Extract the (x, y) coordinate from the center of the cell holding the provided text.  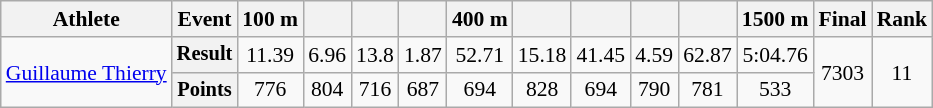
Rank (902, 19)
Points (205, 90)
7303 (842, 72)
100 m (270, 19)
776 (270, 90)
Event (205, 19)
790 (654, 90)
Result (205, 55)
687 (423, 90)
6.96 (327, 55)
533 (776, 90)
Guillaume Thierry (86, 72)
13.8 (375, 55)
5:04.76 (776, 55)
52.71 (480, 55)
11.39 (270, 55)
804 (327, 90)
1.87 (423, 55)
400 m (480, 19)
828 (542, 90)
1500 m (776, 19)
41.45 (600, 55)
62.87 (708, 55)
4.59 (654, 55)
11 (902, 72)
716 (375, 90)
Athlete (86, 19)
15.18 (542, 55)
781 (708, 90)
Final (842, 19)
